Output the [x, y] coordinate of the center of the cell containing the given text.  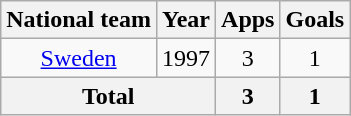
Goals [315, 20]
Total [108, 96]
National team [79, 20]
Year [186, 20]
Apps [248, 20]
1997 [186, 58]
Sweden [79, 58]
